Pinpoint the cell where the given text exists, returning its (X, Y) midpoint coordinate. 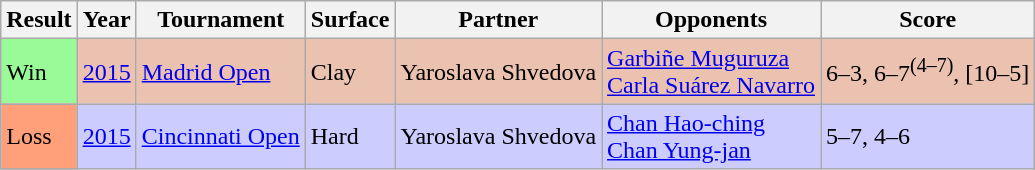
Madrid Open (220, 72)
Cincinnati Open (220, 136)
Surface (350, 20)
Chan Hao-ching Chan Yung-jan (712, 136)
Opponents (712, 20)
Hard (350, 136)
5–7, 4–6 (928, 136)
Partner (498, 20)
Result (39, 20)
Loss (39, 136)
Garbiñe Muguruza Carla Suárez Navarro (712, 72)
Clay (350, 72)
6–3, 6–7(4–7), [10–5] (928, 72)
Tournament (220, 20)
Win (39, 72)
Year (106, 20)
Score (928, 20)
